Scan for the cell matching the given text and deliver its [X, Y] coordinate at center. 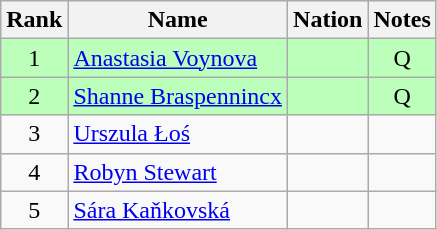
Anastasia Voynova [178, 58]
1 [34, 58]
Shanne Braspennincx [178, 96]
4 [34, 172]
3 [34, 134]
Sára Kaňkovská [178, 210]
Rank [34, 20]
Nation [328, 20]
Name [178, 20]
Robyn Stewart [178, 172]
Notes [402, 20]
2 [34, 96]
Urszula Łoś [178, 134]
5 [34, 210]
